For the text-containing cell, return its midpoint in [x, y] coordinate format. 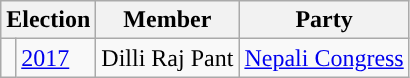
2017 [56, 58]
Member [168, 20]
Election [48, 20]
Nepali Congress [324, 58]
Dilli Raj Pant [168, 58]
Party [324, 20]
